Locate the cell with the specified text and output its [X, Y] center coordinate. 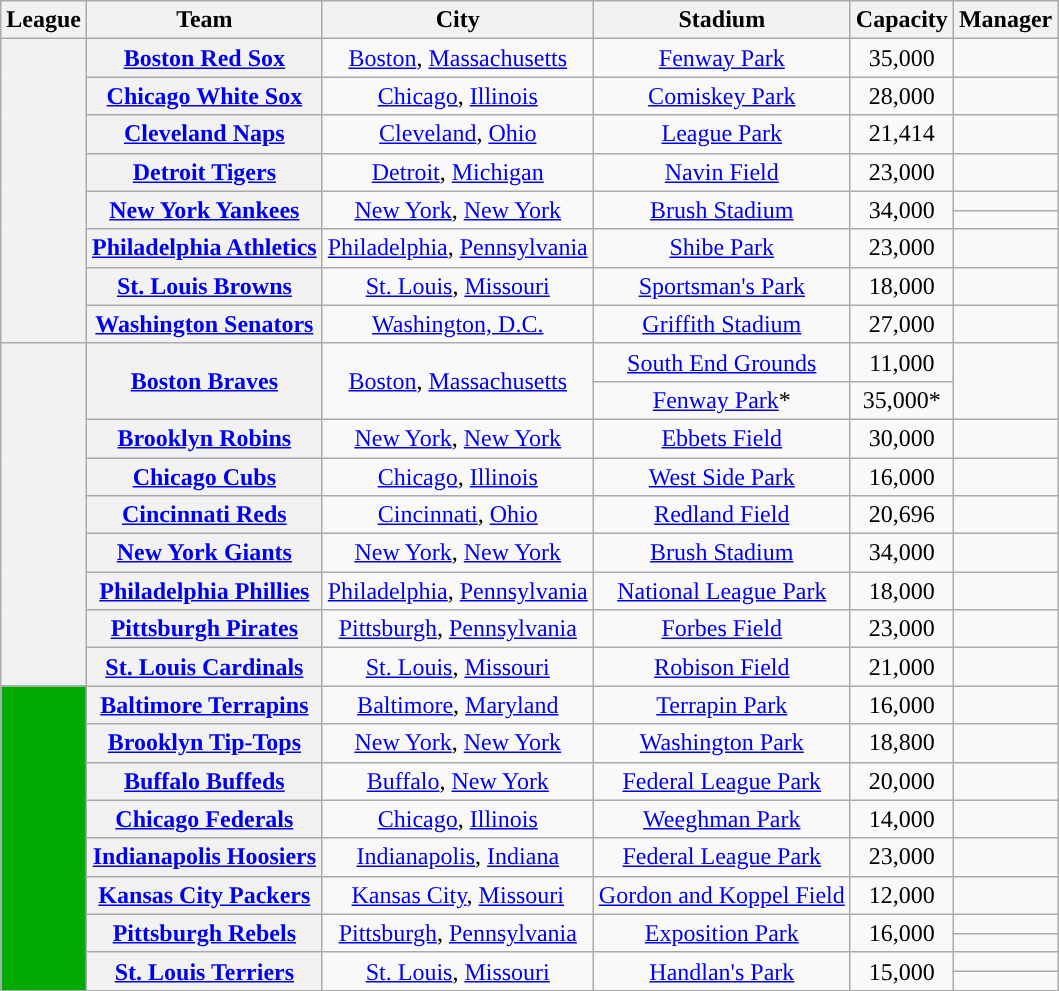
35,000 [902, 58]
27,000 [902, 324]
Chicago Cubs [204, 477]
20,000 [902, 781]
Buffalo Buffeds [204, 781]
City [458, 20]
Redland Field [722, 515]
Brooklyn Tip-Tops [204, 743]
League Park [722, 134]
Pittsburgh Pirates [204, 629]
Chicago Federals [204, 819]
Chicago White Sox [204, 96]
Washington, D.C. [458, 324]
Buffalo, New York [458, 781]
12,000 [902, 895]
Washington Park [722, 743]
St. Louis Cardinals [204, 667]
Philadelphia Athletics [204, 248]
St. Louis Terriers [204, 971]
Stadium [722, 20]
Navin Field [722, 172]
West Side Park [722, 477]
Cincinnati, Ohio [458, 515]
Weeghman Park [722, 819]
18,800 [902, 743]
Kansas City, Missouri [458, 895]
Handlan's Park [722, 971]
Philadelphia Phillies [204, 591]
Boston Braves [204, 381]
21,000 [902, 667]
Cincinnati Reds [204, 515]
Fenway Park [722, 58]
28,000 [902, 96]
League [44, 20]
Shibe Park [722, 248]
Capacity [902, 20]
Forbes Field [722, 629]
New York Giants [204, 553]
Fenway Park* [722, 400]
20,696 [902, 515]
Comiskey Park [722, 96]
14,000 [902, 819]
Boston Red Sox [204, 58]
Cleveland Naps [204, 134]
St. Louis Browns [204, 286]
Detroit Tigers [204, 172]
Cleveland, Ohio [458, 134]
Griffith Stadium [722, 324]
30,000 [902, 438]
11,000 [902, 362]
Brooklyn Robins [204, 438]
Kansas City Packers [204, 895]
South End Grounds [722, 362]
Indianapolis Hoosiers [204, 857]
Indianapolis, Indiana [458, 857]
Ebbets Field [722, 438]
Gordon and Koppel Field [722, 895]
35,000* [902, 400]
Washington Senators [204, 324]
National League Park [722, 591]
Exposition Park [722, 933]
Baltimore Terrapins [204, 705]
Team [204, 20]
New York Yankees [204, 210]
21,414 [902, 134]
15,000 [902, 971]
Manager [1005, 20]
Sportsman's Park [722, 286]
Robison Field [722, 667]
Baltimore, Maryland [458, 705]
Pittsburgh Rebels [204, 933]
Terrapin Park [722, 705]
Detroit, Michigan [458, 172]
